Return (x, y) of the center of cell containing provided text 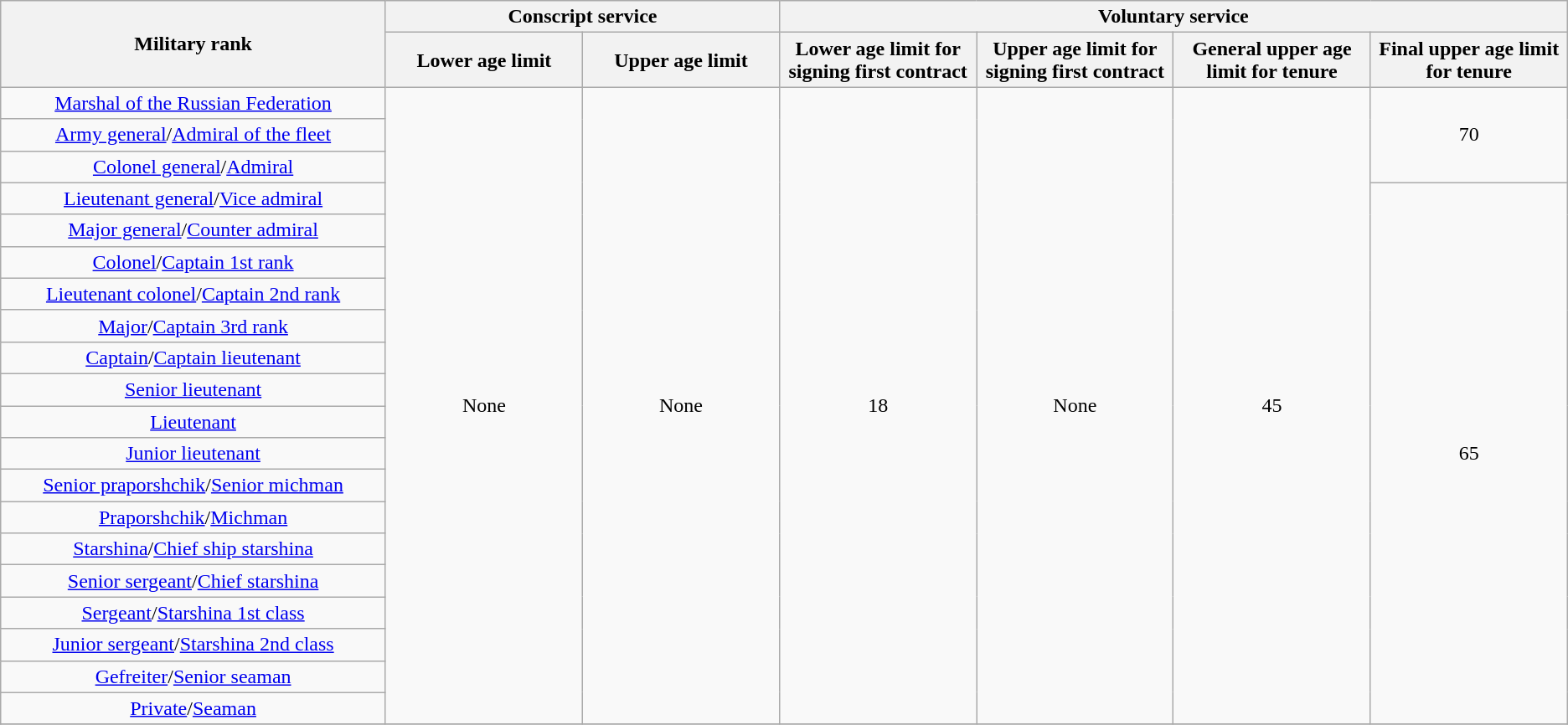
Gefreiter/Senior seaman (193, 676)
Senior sergeant/Chief starshina (193, 581)
Private/Seaman (193, 708)
65 (1469, 454)
18 (878, 405)
Voluntary service (1174, 17)
Senior lieutenant (193, 389)
Conscript service (582, 17)
Colonel general/Admiral (193, 167)
Upper age limit (680, 60)
Senior praporshchik/Senior michman (193, 486)
Lieutenant general/Vice admiral (193, 198)
Lieutenant colonel/Captain 2nd rank (193, 294)
Military rank (193, 44)
Captain/Captain lieutenant (193, 357)
Lieutenant (193, 421)
General upper age limit for tenure (1271, 60)
Praporshchik/Michman (193, 517)
Junior lieutenant (193, 454)
Major general/Counter admiral (193, 230)
45 (1271, 405)
Marshal of the Russian Federation (193, 103)
Lower age limit for signing first contract (878, 60)
Major/Captain 3rd rank (193, 326)
Sergeant/Starshina 1st class (193, 613)
Lower age limit (484, 60)
70 (1469, 135)
Junior sergeant/Starshina 2nd class (193, 645)
Colonel/Captain 1st rank (193, 262)
Starshina/Chief ship starshina (193, 549)
Final upper age limit for tenure (1469, 60)
Army general/Admiral of the fleet (193, 135)
Upper age limit for signing first contract (1075, 60)
